From the cell containing the given text, extract its center point as [x, y] coordinate. 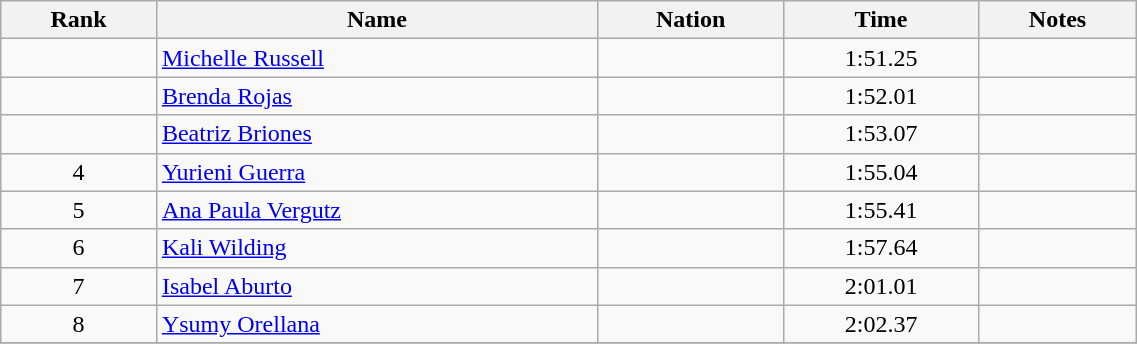
Time [881, 20]
7 [79, 286]
Rank [79, 20]
1:55.41 [881, 210]
Brenda Rojas [376, 96]
1:55.04 [881, 172]
5 [79, 210]
4 [79, 172]
Kali Wilding [376, 248]
Beatriz Briones [376, 134]
Ana Paula Vergutz [376, 210]
Ysumy Orellana [376, 324]
Name [376, 20]
Yurieni Guerra [376, 172]
Michelle Russell [376, 58]
2:01.01 [881, 286]
1:57.64 [881, 248]
1:52.01 [881, 96]
6 [79, 248]
1:51.25 [881, 58]
Isabel Aburto [376, 286]
1:53.07 [881, 134]
2:02.37 [881, 324]
Nation [690, 20]
Notes [1058, 20]
8 [79, 324]
